Determine the (x, y) coordinate at the center of the cell enclosing the given text.  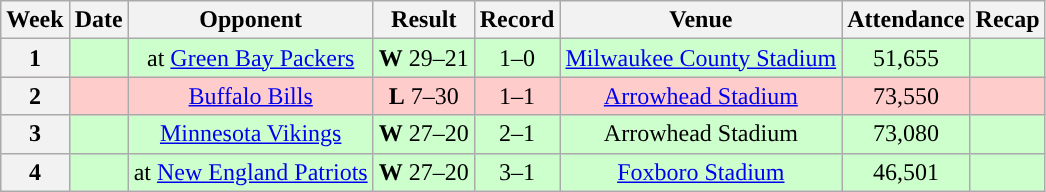
Venue (701, 20)
4 (35, 172)
73,080 (906, 134)
3 (35, 134)
Attendance (906, 20)
W 29–21 (424, 58)
L 7–30 (424, 96)
Foxboro Stadium (701, 172)
1–1 (517, 96)
2–1 (517, 134)
51,655 (906, 58)
at New England Patriots (250, 172)
2 (35, 96)
Result (424, 20)
Minnesota Vikings (250, 134)
Buffalo Bills (250, 96)
73,550 (906, 96)
at Green Bay Packers (250, 58)
Milwaukee County Stadium (701, 58)
Opponent (250, 20)
Recap (1008, 20)
Week (35, 20)
3–1 (517, 172)
Date (98, 20)
46,501 (906, 172)
1–0 (517, 58)
Record (517, 20)
1 (35, 58)
